Determine the (X, Y) coordinate at the center of the cell enclosing the given text.  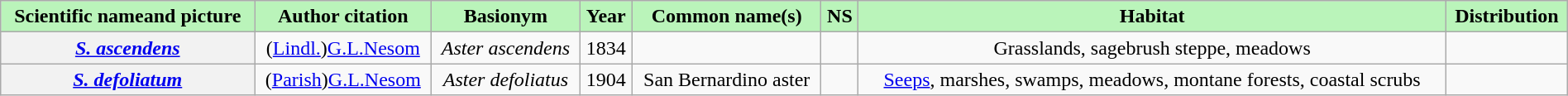
Habitat (1153, 17)
NS (840, 17)
San Bernardino aster (726, 79)
Author citation (343, 17)
Seeps, marshes, swamps, meadows, montane forests, coastal scrubs (1153, 79)
Aster defoliatus (506, 79)
1904 (606, 79)
(Parish)G.L.Nesom (343, 79)
Distribution (1507, 17)
S. ascendens (127, 48)
Year (606, 17)
Aster ascendens (506, 48)
1834 (606, 48)
Scientific nameand picture (127, 17)
Basionym (506, 17)
S. defoliatum (127, 79)
Common name(s) (726, 17)
Grasslands, sagebrush steppe, meadows (1153, 48)
(Lindl.)G.L.Nesom (343, 48)
